Pinpoint the cell where the given text exists, returning its [X, Y] midpoint coordinate. 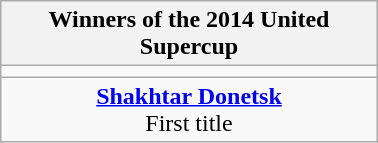
Shakhtar DonetskFirst title [189, 110]
Winners of the 2014 United Supercup [189, 34]
